Locate the cell with the specified text and output its (x, y) center coordinate. 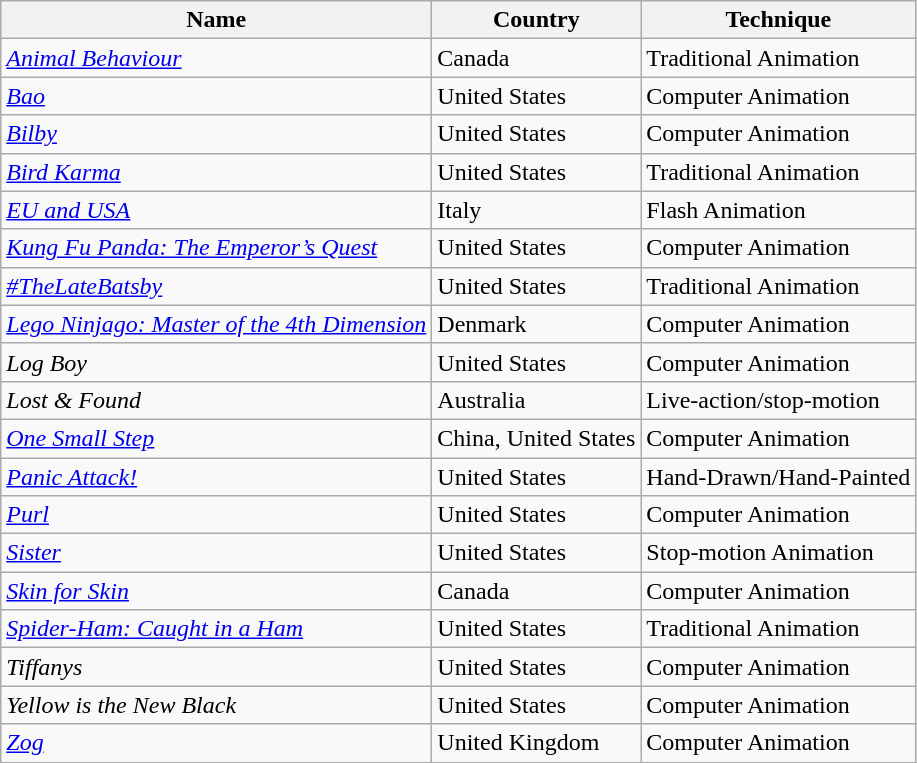
Kung Fu Panda: The Emperor’s Quest (216, 248)
Purl (216, 515)
Technique (778, 20)
Country (536, 20)
Log Boy (216, 362)
Animal Behaviour (216, 58)
Sister (216, 553)
Spider-Ham: Caught in a Ham (216, 629)
Zog (216, 743)
Flash Animation (778, 210)
EU and USA (216, 210)
Bao (216, 96)
Yellow is the New Black (216, 705)
Hand-Drawn/Hand-Painted (778, 477)
#TheLateBatsby (216, 286)
Tiffanys (216, 667)
China, United States (536, 438)
Panic Attack! (216, 477)
Skin for Skin (216, 591)
Denmark (536, 324)
Lego Ninjago: Master of the 4th Dimension (216, 324)
Bird Karma (216, 172)
Italy (536, 210)
United Kingdom (536, 743)
Lost & Found (216, 400)
Name (216, 20)
Stop-motion Animation (778, 553)
Australia (536, 400)
One Small Step (216, 438)
Live-action/stop-motion (778, 400)
Bilby (216, 134)
